Locate the cell with the specified text and output its [x, y] center coordinate. 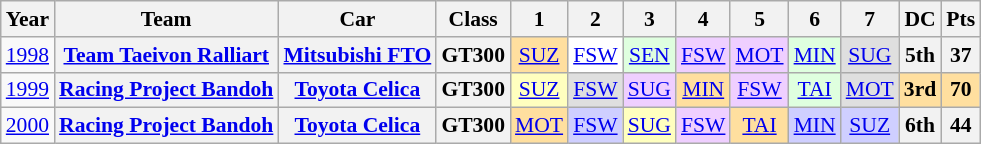
37 [960, 55]
6th [920, 126]
70 [960, 90]
Pts [960, 19]
1999 [28, 90]
5 [759, 19]
SEN [650, 55]
Team [166, 19]
44 [960, 126]
2 [596, 19]
1998 [28, 55]
4 [704, 19]
Year [28, 19]
3 [650, 19]
Mitsubishi FTO [357, 55]
1 [539, 19]
Team Taeivon Ralliart [166, 55]
6 [815, 19]
DC [920, 19]
7 [870, 19]
2000 [28, 126]
3rd [920, 90]
Car [357, 19]
Class [473, 19]
5th [920, 55]
